Determine the [X, Y] coordinate at the center of the cell enclosing the given text.  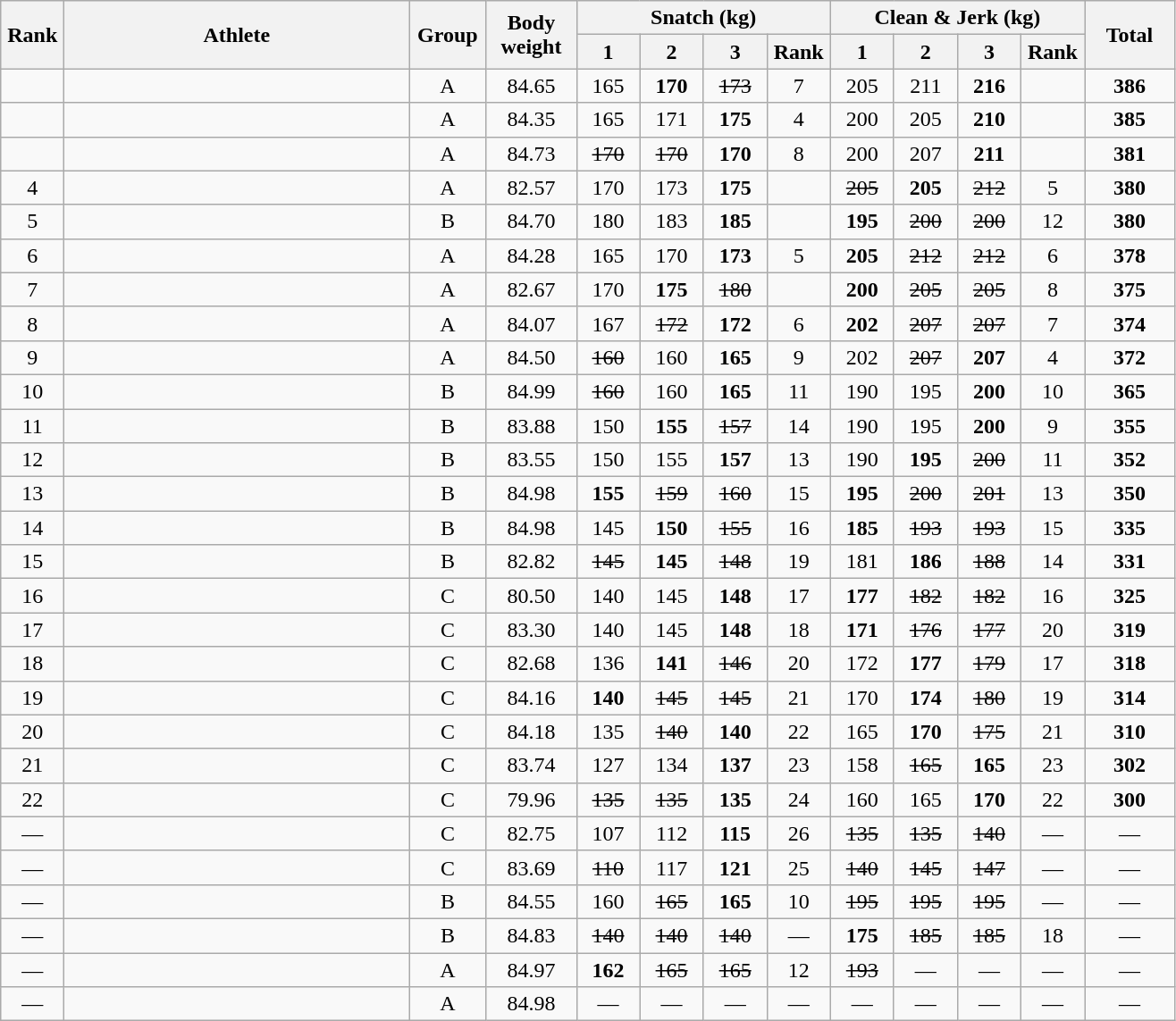
134 [672, 766]
136 [608, 664]
107 [608, 833]
146 [735, 664]
365 [1130, 391]
83.88 [531, 426]
141 [672, 664]
82.57 [531, 188]
352 [1130, 460]
137 [735, 766]
26 [799, 833]
121 [735, 867]
82.67 [531, 289]
Clean & Jerk (kg) [957, 18]
82.75 [531, 833]
179 [988, 664]
115 [735, 833]
84.70 [531, 222]
24 [799, 799]
83.55 [531, 460]
Group [448, 35]
159 [672, 494]
302 [1130, 766]
82.82 [531, 562]
350 [1130, 494]
183 [672, 222]
310 [1130, 732]
Body weight [531, 35]
186 [926, 562]
162 [608, 969]
127 [608, 766]
84.83 [531, 935]
318 [1130, 664]
335 [1130, 528]
84.07 [531, 323]
372 [1130, 357]
79.96 [531, 799]
374 [1130, 323]
176 [926, 630]
82.68 [531, 664]
201 [988, 494]
325 [1130, 596]
378 [1130, 255]
80.50 [531, 596]
188 [988, 562]
112 [672, 833]
84.65 [531, 86]
84.73 [531, 154]
84.55 [531, 901]
84.16 [531, 698]
174 [926, 698]
84.97 [531, 969]
110 [608, 867]
216 [988, 86]
Athlete [237, 35]
158 [861, 766]
84.99 [531, 391]
117 [672, 867]
300 [1130, 799]
210 [988, 120]
147 [988, 867]
167 [608, 323]
83.30 [531, 630]
84.18 [531, 732]
381 [1130, 154]
83.74 [531, 766]
Total [1130, 35]
331 [1130, 562]
84.50 [531, 357]
83.69 [531, 867]
Snatch (kg) [703, 18]
25 [799, 867]
181 [861, 562]
375 [1130, 289]
84.28 [531, 255]
385 [1130, 120]
386 [1130, 86]
84.35 [531, 120]
314 [1130, 698]
355 [1130, 426]
319 [1130, 630]
